Capture the cell that displays the provided text and extract its [x, y] central coordinate. 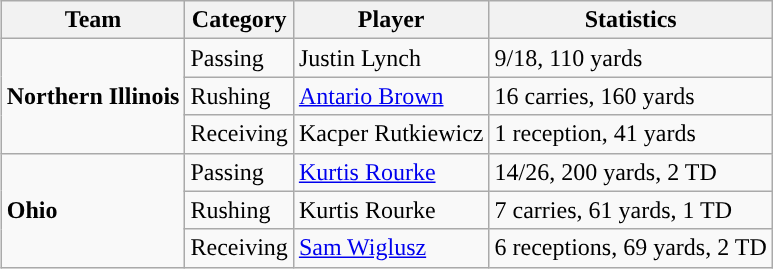
7 carries, 61 yards, 1 TD [630, 210]
Statistics [630, 20]
Northern Illinois [93, 96]
Antario Brown [391, 96]
1 reception, 41 yards [630, 134]
9/18, 110 yards [630, 58]
14/26, 200 yards, 2 TD [630, 172]
Kacper Rutkiewicz [391, 134]
Team [93, 20]
Justin Lynch [391, 58]
Ohio [93, 210]
Category [239, 20]
16 carries, 160 yards [630, 96]
Sam Wiglusz [391, 248]
Player [391, 20]
6 receptions, 69 yards, 2 TD [630, 248]
